Output the [x, y] coordinate of the center of the cell containing the given text.  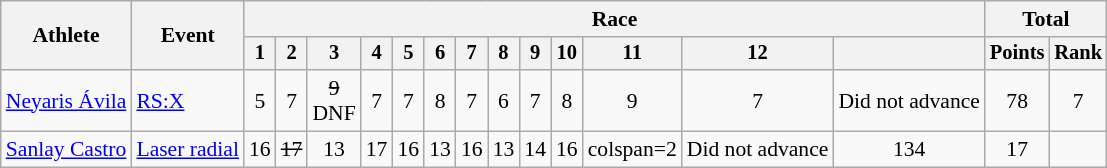
2 [292, 54]
1 [260, 54]
Points [1017, 54]
Event [188, 36]
11 [632, 54]
3 [334, 54]
12 [758, 54]
78 [1017, 100]
Rank [1078, 54]
colspan=2 [632, 150]
Sanlay Castro [66, 150]
10 [567, 54]
9DNF [334, 100]
4 [377, 54]
Laser radial [188, 150]
134 [909, 150]
Total [1046, 19]
RS:X [188, 100]
Athlete [66, 36]
Race [614, 19]
14 [535, 150]
Neyaris Ávila [66, 100]
